Capture the cell that displays the provided text and extract its [X, Y] central coordinate. 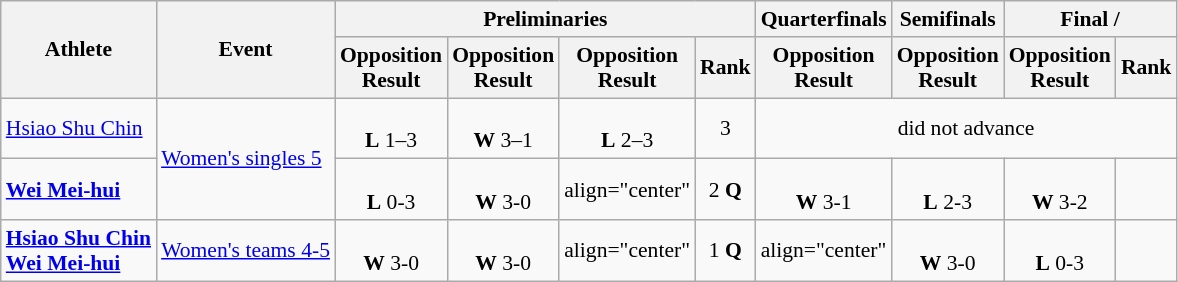
Hsiao Shu Chin Wei Mei-hui [78, 250]
L 2-3 [948, 190]
Semifinals [948, 19]
W 3–1 [503, 128]
Final / [1090, 19]
Event [246, 50]
Quarterfinals [824, 19]
1 Q [726, 250]
Women's singles 5 [246, 159]
L 1–3 [391, 128]
2 Q [726, 190]
Wei Mei-hui [78, 190]
W 3-1 [824, 190]
W 3-2 [1060, 190]
3 [726, 128]
Preliminaries [546, 19]
Women's teams 4-5 [246, 250]
Athlete [78, 50]
L 2–3 [627, 128]
did not advance [966, 128]
Hsiao Shu Chin [78, 128]
